Pinpoint the cell where the given text exists, returning its (x, y) midpoint coordinate. 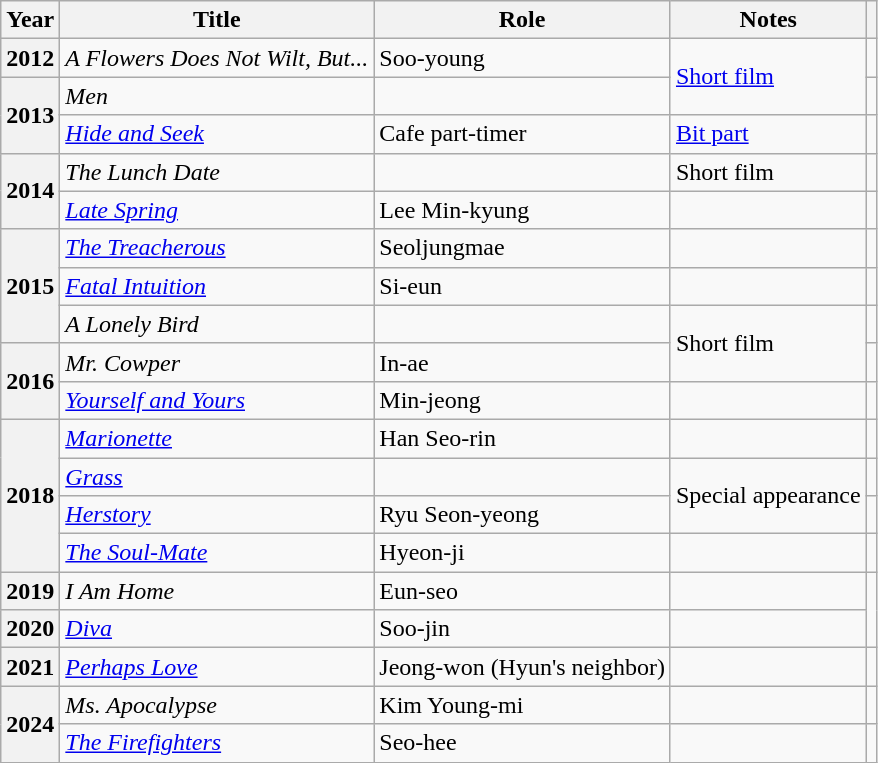
Diva (217, 629)
Role (522, 20)
Mr. Cowper (217, 362)
Jeong-won (Hyun's neighbor) (522, 667)
Fatal Intuition (217, 286)
2020 (30, 629)
2013 (30, 115)
The Firefighters (217, 743)
2016 (30, 381)
Seo-hee (522, 743)
2014 (30, 191)
I Am Home (217, 591)
Hyeon-ji (522, 553)
The Soul-Mate (217, 553)
Notes (768, 20)
Soo-young (522, 58)
2019 (30, 591)
In-ae (522, 362)
2018 (30, 495)
Grass (217, 477)
A Flowers Does Not Wilt, But... (217, 58)
Soo-jin (522, 629)
Si-eun (522, 286)
Min-jeong (522, 400)
Herstory (217, 515)
Men (217, 96)
Marionette (217, 438)
Year (30, 20)
Title (217, 20)
Lee Min-kyung (522, 210)
Ms. Apocalypse (217, 705)
Kim Young-mi (522, 705)
Ryu Seon-yeong (522, 515)
Hide and Seek (217, 134)
Special appearance (768, 496)
Eun-seo (522, 591)
Perhaps Love (217, 667)
Han Seo-rin (522, 438)
2012 (30, 58)
The Lunch Date (217, 172)
2021 (30, 667)
Bit part (768, 134)
2015 (30, 286)
The Treacherous (217, 248)
2024 (30, 724)
A Lonely Bird (217, 324)
Yourself and Yours (217, 400)
Cafe part-timer (522, 134)
Late Spring (217, 210)
Seoljungmae (522, 248)
